Extract the [x, y] coordinate from the center of the cell holding the provided text.  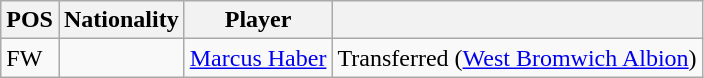
Marcus Haber [258, 58]
Player [258, 20]
Transferred (West Bromwich Albion) [517, 58]
POS [30, 20]
Nationality [121, 20]
FW [30, 58]
